Determine the [X, Y] coordinate at the center of the cell enclosing the given text.  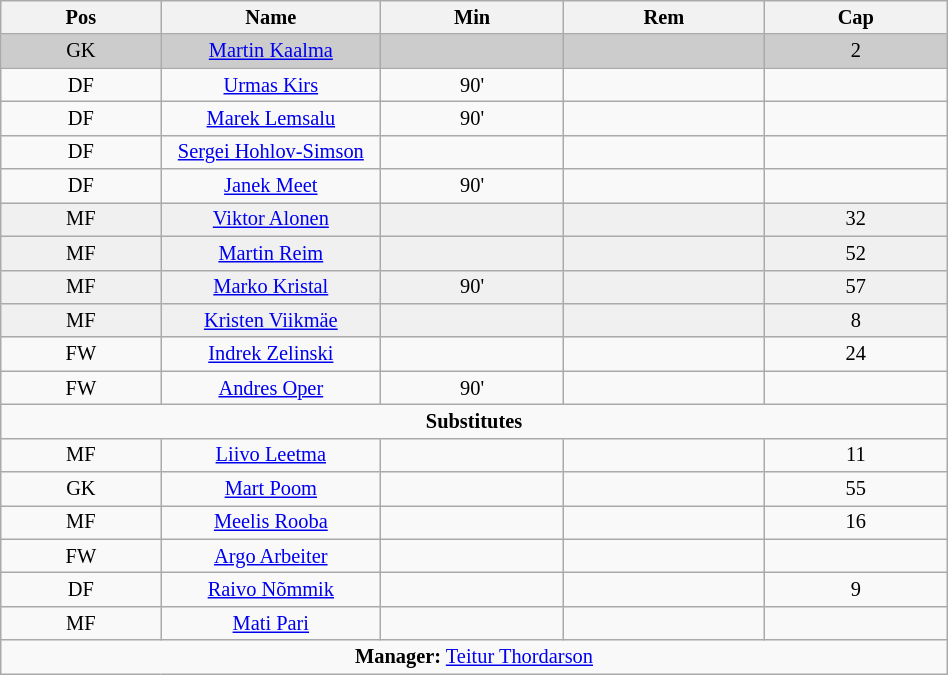
Martin Kaalma [271, 51]
Urmas Kirs [271, 85]
9 [856, 589]
8 [856, 320]
Name [271, 17]
Viktor Alonen [271, 219]
Pos [81, 17]
Rem [664, 17]
16 [856, 522]
Mart Poom [271, 489]
Marek Lemsalu [271, 118]
2 [856, 51]
Min [472, 17]
Cap [856, 17]
Substitutes [474, 421]
Martin Reim [271, 253]
Argo Arbeiter [271, 556]
Sergei Hohlov-Simson [271, 152]
Indrek Zelinski [271, 354]
Liivo Leetma [271, 455]
Mati Pari [271, 623]
Kristen Viikmäe [271, 320]
Raivo Nõmmik [271, 589]
Andres Oper [271, 388]
Marko Kristal [271, 287]
57 [856, 287]
24 [856, 354]
11 [856, 455]
55 [856, 489]
Meelis Rooba [271, 522]
32 [856, 219]
Manager: Teitur Thordarson [474, 657]
52 [856, 253]
Janek Meet [271, 186]
